Detect which cell encompasses the target text, then output its [x, y] center coordinate. 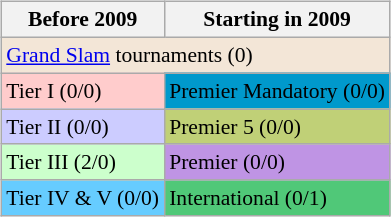
Grand Slam tournaments (0) [196, 55]
Premier 5 (0/0) [277, 127]
International (0/1) [277, 198]
Before 2009 [82, 20]
Premier Mandatory (0/0) [277, 91]
Tier II (0/0) [82, 127]
Premier (0/0) [277, 162]
Tier I (0/0) [82, 91]
Starting in 2009 [277, 20]
Tier III (2/0) [82, 162]
Tier IV & V (0/0) [82, 198]
